For the text-containing cell, return its midpoint in [x, y] coordinate format. 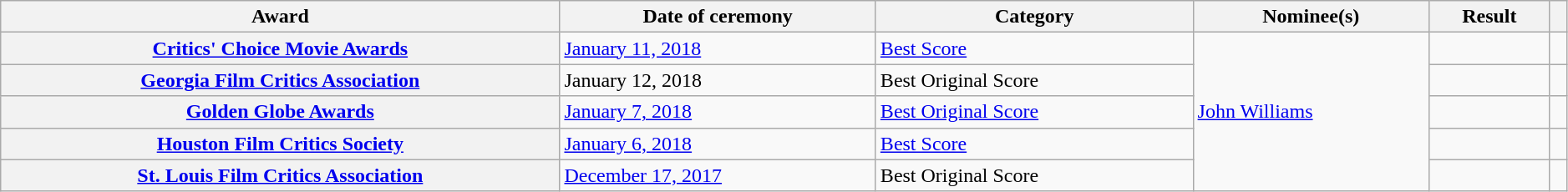
Critics' Choice Movie Awards [281, 48]
John Williams [1311, 112]
January 7, 2018 [718, 112]
January 11, 2018 [718, 48]
Date of ceremony [718, 17]
January 6, 2018 [718, 144]
St. Louis Film Critics Association [281, 175]
Nominee(s) [1311, 17]
Result [1489, 17]
Golden Globe Awards [281, 112]
Category [1034, 17]
Houston Film Critics Society [281, 144]
Georgia Film Critics Association [281, 80]
December 17, 2017 [718, 175]
Award [281, 17]
January 12, 2018 [718, 80]
